Locate the cell with the specified text and output its [X, Y] center coordinate. 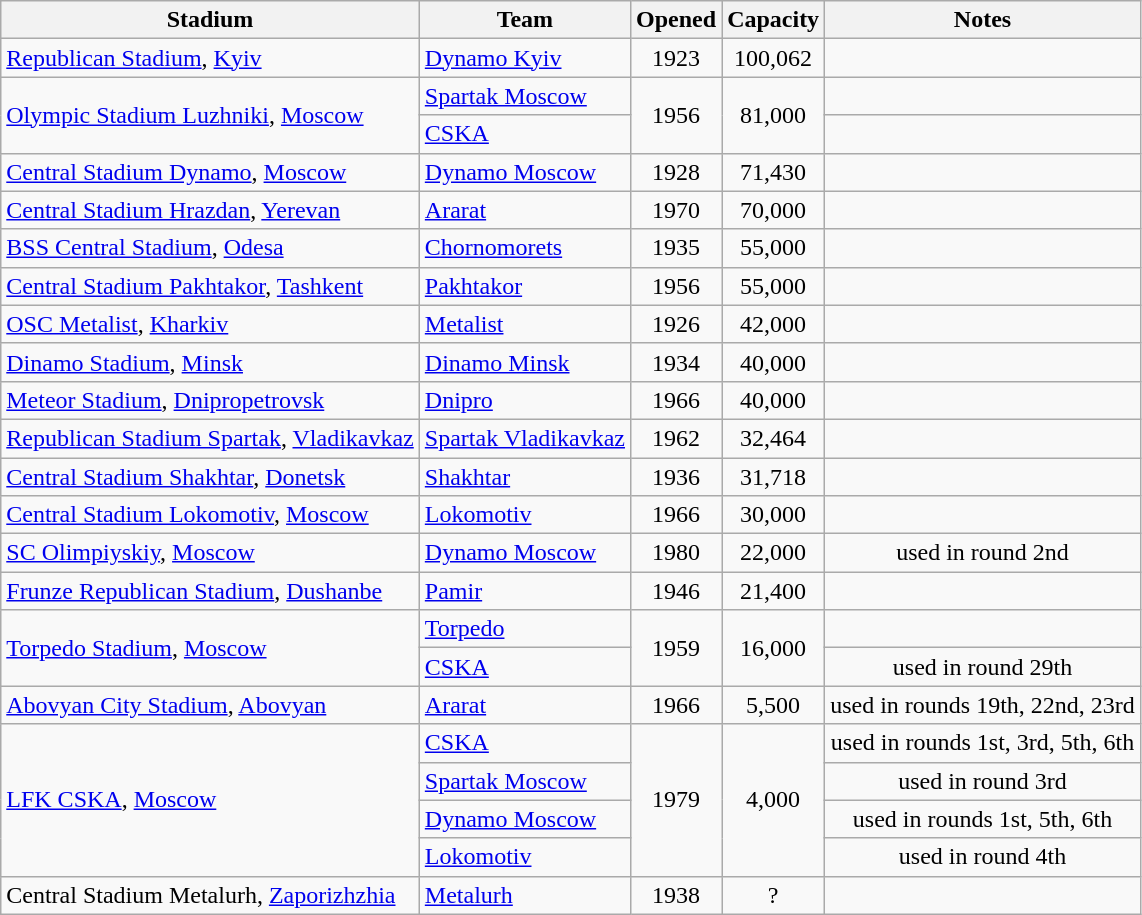
22,000 [774, 553]
Capacity [774, 20]
5,500 [774, 705]
Central Stadium Hrazdan, Yerevan [210, 210]
Metalist [524, 324]
1962 [676, 438]
1938 [676, 895]
Stadium [210, 20]
Central Stadium Pakhtakor, Tashkent [210, 286]
Opened [676, 20]
1935 [676, 248]
OSC Metalist, Kharkiv [210, 324]
Torpedo [524, 629]
Olympic Stadium Luzhniki, Moscow [210, 115]
1959 [676, 648]
Central Stadium Lokomotiv, Moscow [210, 515]
1979 [676, 800]
Shakhtar [524, 477]
Notes [983, 20]
used in round 3rd [983, 781]
Dinamo Stadium, Minsk [210, 362]
1936 [676, 477]
81,000 [774, 115]
1934 [676, 362]
Pamir [524, 591]
? [774, 895]
used in round 2nd [983, 553]
Spartak Vladikavkaz [524, 438]
31,718 [774, 477]
Chornomorets [524, 248]
21,400 [774, 591]
Dnipro [524, 400]
LFK CSKA, Moscow [210, 800]
SC Olimpiyskiy, Moscow [210, 553]
Central Stadium Dynamo, Moscow [210, 172]
1970 [676, 210]
used in rounds 1st, 3rd, 5th, 6th [983, 743]
70,000 [774, 210]
Republican Stadium Spartak, Vladikavkaz [210, 438]
4,000 [774, 800]
BSS Central Stadium, Odesa [210, 248]
Pakhtakor [524, 286]
Torpedo Stadium, Moscow [210, 648]
used in round 29th [983, 667]
Central Stadium Metalurh, Zaporizhzhia [210, 895]
30,000 [774, 515]
1980 [676, 553]
1923 [676, 58]
Team [524, 20]
Meteor Stadium, Dnipropetrovsk [210, 400]
used in rounds 19th, 22nd, 23rd [983, 705]
42,000 [774, 324]
1926 [676, 324]
Central Stadium Shakhtar, Donetsk [210, 477]
100,062 [774, 58]
1928 [676, 172]
32,464 [774, 438]
Republican Stadium, Kyiv [210, 58]
Frunze Republican Stadium, Dushanbe [210, 591]
71,430 [774, 172]
used in round 4th [983, 857]
16,000 [774, 648]
1946 [676, 591]
Dynamo Kyiv [524, 58]
Abovyan City Stadium, Abovyan [210, 705]
Dinamo Minsk [524, 362]
used in rounds 1st, 5th, 6th [983, 819]
Metalurh [524, 895]
